Identify which cell holds the provided text, then report its (x, y) central coordinate. 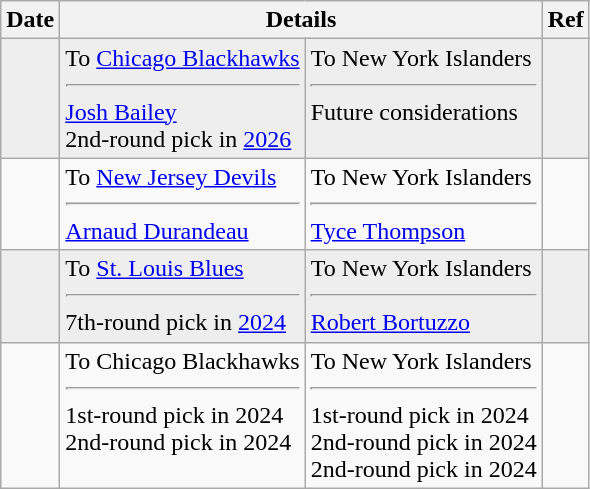
To New Jersey DevilsArnaud Durandeau (182, 204)
Ref (566, 20)
Date (30, 20)
To New York IslandersRobert Bortuzzo (424, 296)
To New York Islanders1st-round pick in 20242nd-round pick in 20242nd-round pick in 2024 (424, 415)
To New York IslandersFuture considerations (424, 98)
To Chicago Blackhawks1st-round pick in 20242nd-round pick in 2024 (182, 415)
To St. Louis Blues7th-round pick in 2024 (182, 296)
To New York IslandersTyce Thompson (424, 204)
Details (301, 20)
To Chicago BlackhawksJosh Bailey2nd-round pick in 2026 (182, 98)
